Output the (X, Y) coordinate of the center of the cell containing the given text.  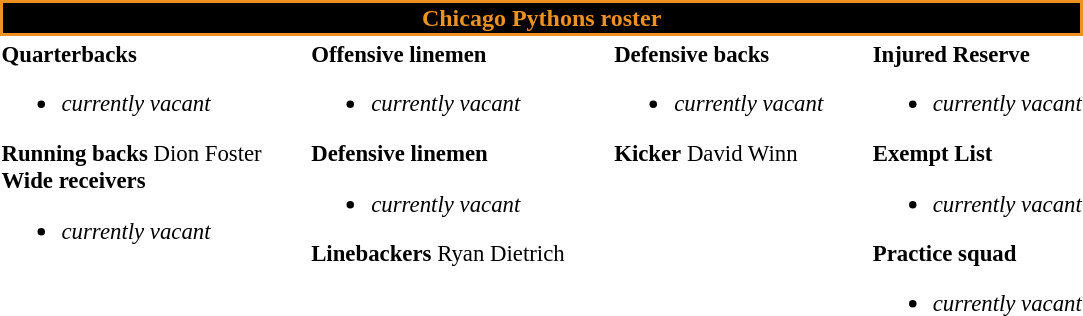
Chicago Pythons roster (542, 18)
